Scan for the cell matching the given text and deliver its (X, Y) coordinate at center. 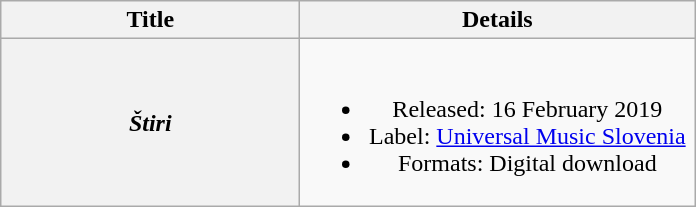
Details (498, 20)
Released: 16 February 2019Label: Universal Music SloveniaFormats: Digital download (498, 122)
Title (150, 20)
Štiri (150, 122)
